Return (X, Y) of the center of cell containing provided text 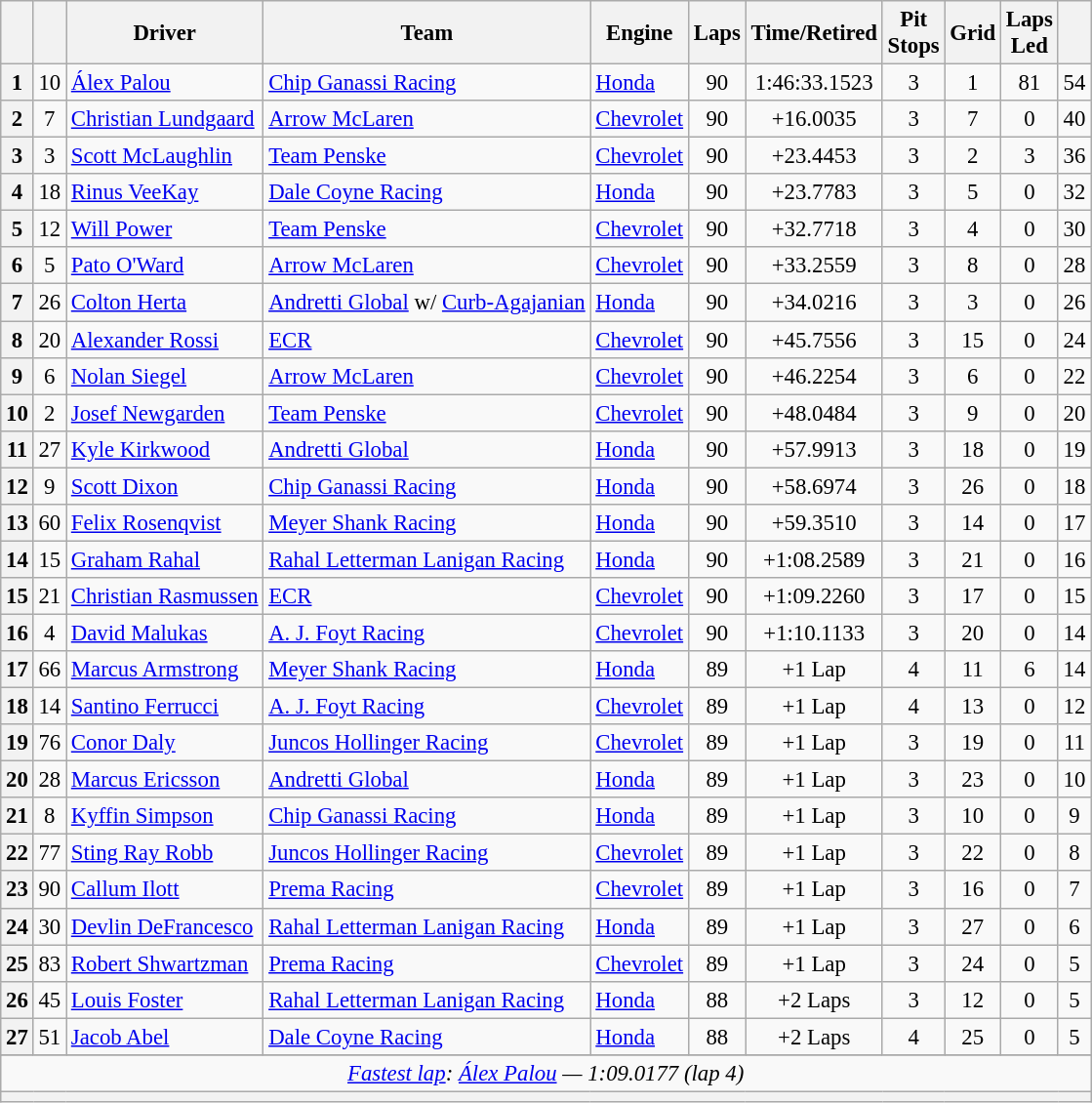
+33.2559 (814, 266)
Christian Rasmussen (165, 596)
+23.7783 (814, 192)
Colton Herta (165, 303)
Felix Rosenqvist (165, 523)
36 (1073, 156)
Robert Shwartzman (165, 963)
83 (49, 963)
Laps (716, 33)
32 (1073, 192)
1:46:33.1523 (814, 83)
Fastest lap: Álex Palou — 1:09.0177 (lap 4) (546, 1074)
Christian Lundgaard (165, 119)
+59.3510 (814, 523)
76 (49, 743)
Rinus VeeKay (165, 192)
David Malukas (165, 633)
+23.4453 (814, 156)
Pato O'Ward (165, 266)
Álex Palou (165, 83)
+32.7718 (814, 229)
Santino Ferrucci (165, 707)
Grid (972, 33)
51 (49, 1037)
66 (49, 670)
Driver (165, 33)
+58.6974 (814, 486)
60 (49, 523)
+45.7556 (814, 340)
Marcus Ericsson (165, 780)
Josef Newgarden (165, 413)
Graham Rahal (165, 559)
+1:10.1133 (814, 633)
Marcus Armstrong (165, 670)
PitStops (913, 33)
Will Power (165, 229)
54 (1073, 83)
+34.0216 (814, 303)
LapsLed (1029, 33)
Conor Daly (165, 743)
45 (49, 1000)
+46.2254 (814, 376)
+1:09.2260 (814, 596)
Engine (639, 33)
Callum Ilott (165, 890)
Kyffin Simpson (165, 816)
81 (1029, 83)
+48.0484 (814, 413)
40 (1073, 119)
Team (427, 33)
Nolan Siegel (165, 376)
Time/Retired (814, 33)
Louis Foster (165, 1000)
Jacob Abel (165, 1037)
Devlin DeFrancesco (165, 926)
Sting Ray Robb (165, 853)
Scott Dixon (165, 486)
77 (49, 853)
Kyle Kirkwood (165, 449)
Alexander Rossi (165, 340)
+57.9913 (814, 449)
Andretti Global w/ Curb-Agajanian (427, 303)
Scott McLaughlin (165, 156)
+16.0035 (814, 119)
+1:08.2589 (814, 559)
